For the text-containing cell, return its midpoint in (x, y) coordinate format. 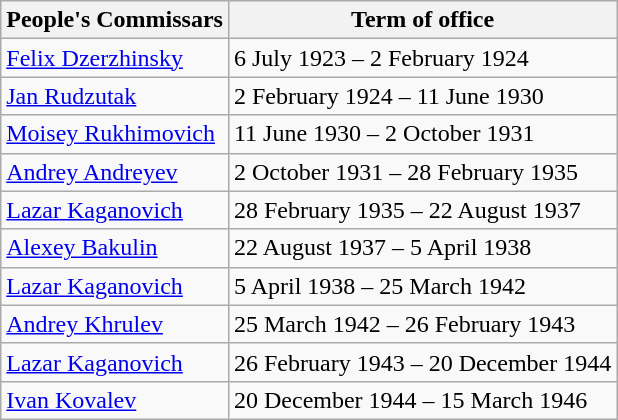
Jan Rudzutak (115, 96)
Ivan Kovalev (115, 400)
25 March 1942 – 26 February 1943 (422, 324)
Felix Dzerzhinsky (115, 58)
11 June 1930 – 2 October 1931 (422, 134)
20 December 1944 – 15 March 1946 (422, 400)
Andrey Khrulev (115, 324)
Moisey Rukhimovich (115, 134)
22 August 1937 – 5 April 1938 (422, 248)
Alexey Bakulin (115, 248)
2 October 1931 – 28 February 1935 (422, 172)
People's Commissars (115, 20)
Term of office (422, 20)
6 July 1923 – 2 February 1924 (422, 58)
2 February 1924 – 11 June 1930 (422, 96)
5 April 1938 – 25 March 1942 (422, 286)
Andrey Andreyev (115, 172)
26 February 1943 – 20 December 1944 (422, 362)
28 February 1935 – 22 August 1937 (422, 210)
